Determine the [X, Y] coordinate at the center of the cell enclosing the given text.  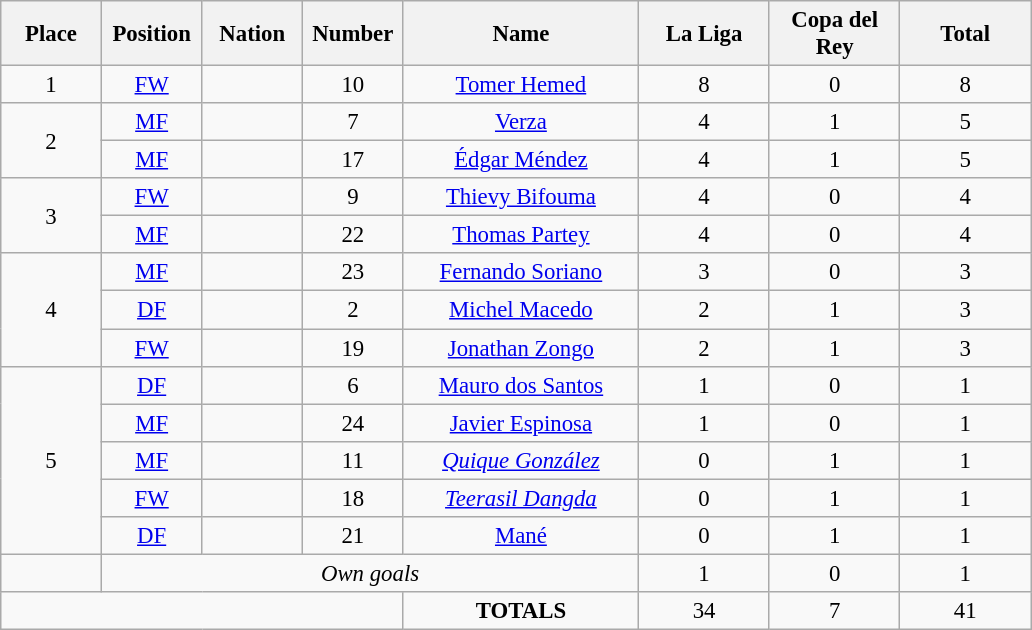
La Liga [704, 34]
18 [354, 498]
Own goals [370, 573]
Total [966, 34]
11 [354, 460]
TOTALS [521, 611]
Thomas Partey [521, 235]
6 [354, 385]
Nation [252, 34]
Michel Macedo [521, 310]
19 [354, 348]
41 [966, 611]
Teerasil Dangda [521, 498]
Thievy Bifouma [521, 197]
Mané [521, 536]
Verza [521, 122]
22 [354, 235]
Number [354, 34]
Jonathan Zongo [521, 348]
Édgar Méndez [521, 160]
Copa del Rey [834, 34]
Mauro dos Santos [521, 385]
23 [354, 273]
9 [354, 197]
21 [354, 536]
Tomer Hemed [521, 85]
34 [704, 611]
24 [354, 423]
Quique González [521, 460]
Fernando Soriano [521, 273]
Name [521, 34]
Javier Espinosa [521, 423]
Position [152, 34]
Place [52, 34]
10 [354, 85]
17 [354, 160]
